Capture the cell that displays the provided text and extract its [x, y] central coordinate. 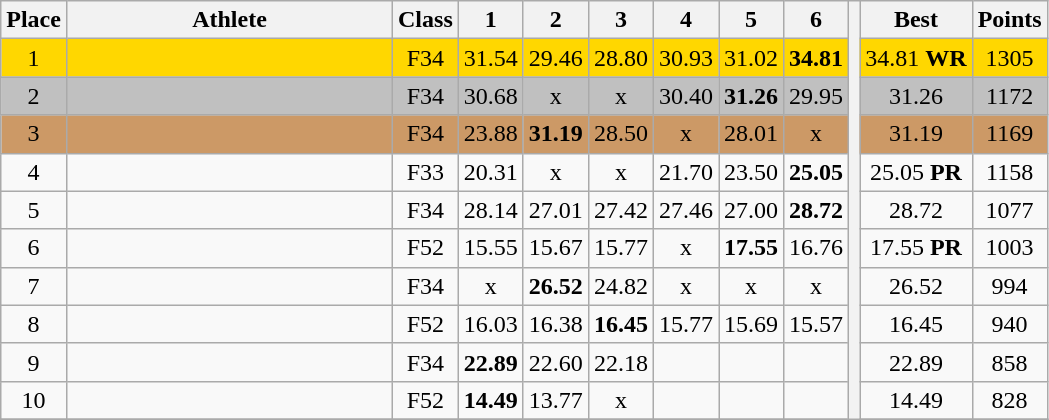
27.00 [750, 210]
858 [1010, 362]
34.81 WR [916, 58]
7 [34, 286]
30.93 [686, 58]
25.05 [816, 172]
15.67 [556, 248]
20.31 [490, 172]
28.50 [620, 134]
28.14 [490, 210]
16.76 [816, 248]
1169 [1010, 134]
10 [34, 400]
17.55 PR [916, 248]
9 [34, 362]
15.69 [750, 324]
28.01 [750, 134]
1305 [1010, 58]
940 [1010, 324]
29.95 [816, 96]
22.60 [556, 362]
25.05 PR [916, 172]
23.88 [490, 134]
1172 [1010, 96]
17.55 [750, 248]
27.01 [556, 210]
1003 [1010, 248]
15.57 [816, 324]
34.81 [816, 58]
994 [1010, 286]
24.82 [620, 286]
15.55 [490, 248]
16.38 [556, 324]
30.68 [490, 96]
Points [1010, 20]
Class [426, 20]
Best [916, 20]
29.46 [556, 58]
22.18 [620, 362]
21.70 [686, 172]
Athlete [229, 20]
828 [1010, 400]
8 [34, 324]
1158 [1010, 172]
23.50 [750, 172]
27.46 [686, 210]
13.77 [556, 400]
31.54 [490, 58]
16.03 [490, 324]
1077 [1010, 210]
28.80 [620, 58]
F33 [426, 172]
31.02 [750, 58]
30.40 [686, 96]
Place [34, 20]
27.42 [620, 210]
